Identify which cell holds the provided text, then report its (x, y) central coordinate. 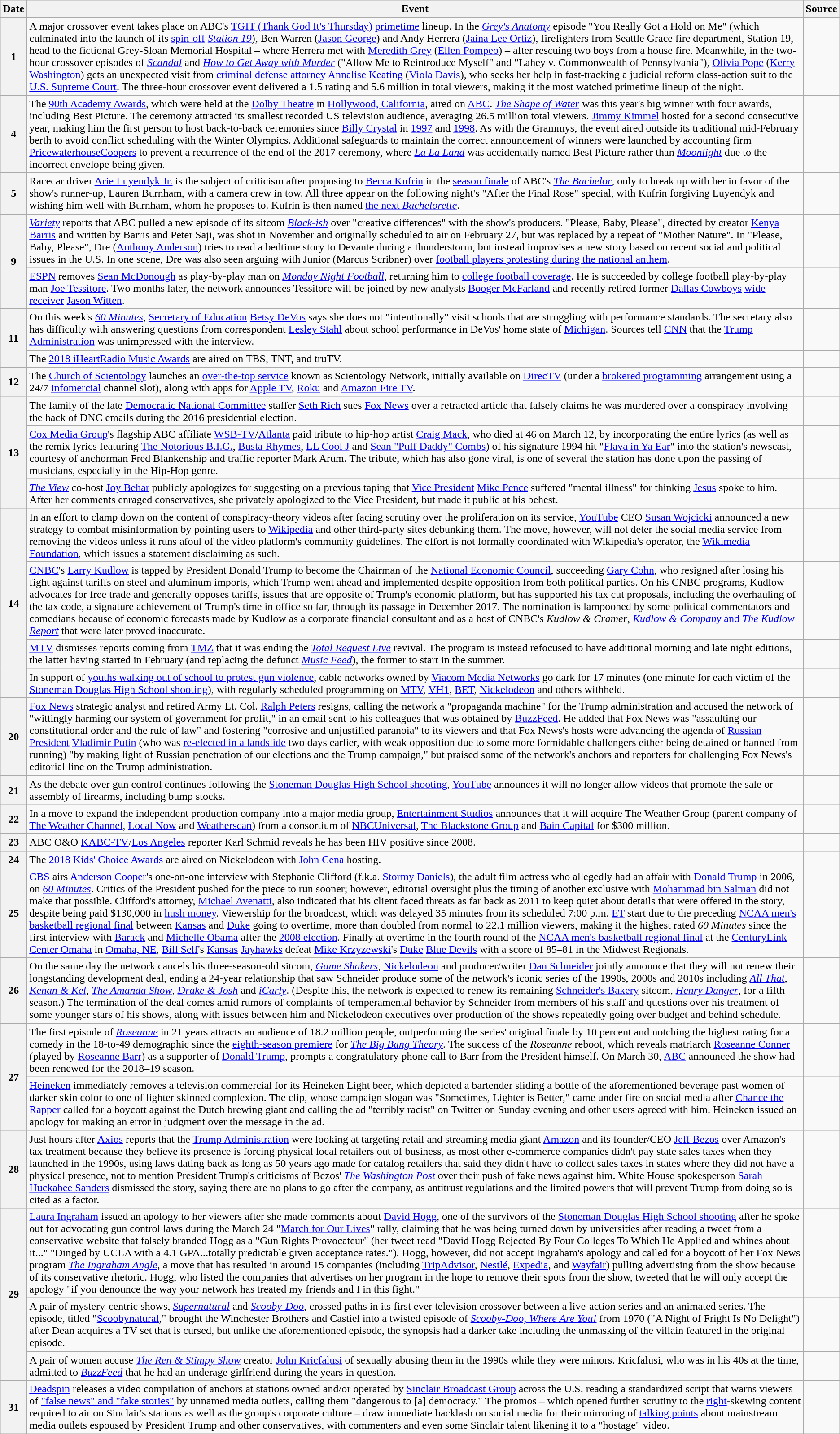
9 (13, 261)
29 (13, 1294)
The 2018 iHeartRadio Music Awards are aired on TBS, TNT, and truTV. (415, 359)
14 (13, 603)
21 (13, 790)
28 (13, 1169)
1 (13, 57)
12 (13, 382)
4 (13, 134)
23 (13, 842)
ABC O&O KABC-TV/Los Angeles reporter Karl Schmid reveals he has been HIV positive since 2008. (415, 842)
27 (13, 1077)
31 (13, 1408)
26 (13, 991)
Date (13, 9)
20 (13, 737)
5 (13, 193)
Source (821, 9)
24 (13, 860)
Event (415, 9)
22 (13, 820)
25 (13, 913)
The 2018 Kids' Choice Awards are aired on Nickelodeon with John Cena hosting. (415, 860)
11 (13, 338)
13 (13, 452)
